Return the (X, Y) coordinate for the center point of the cell that contains the specified text.  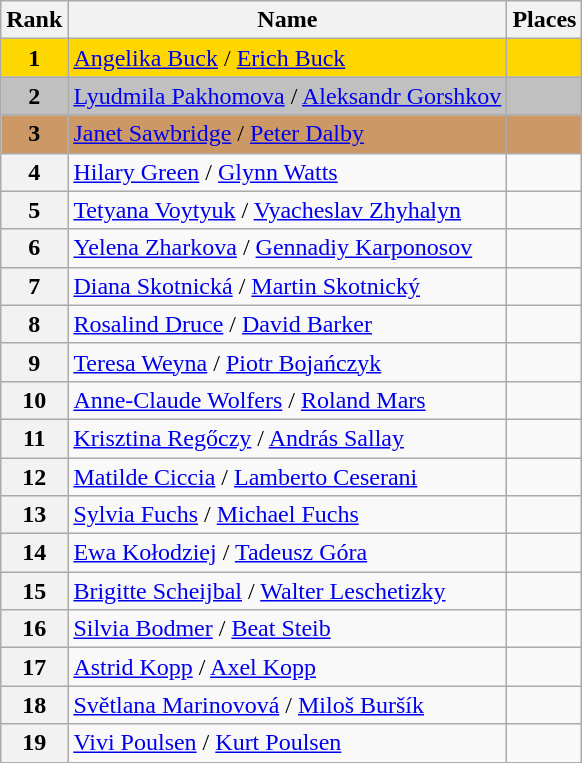
Angelika Buck / Erich Buck (288, 58)
12 (34, 477)
Yelena Zharkova / Gennadiy Karponosov (288, 248)
Janet Sawbridge / Peter Dalby (288, 134)
17 (34, 667)
2 (34, 96)
7 (34, 286)
Tetyana Voytyuk / Vyacheslav Zhyhalyn (288, 210)
10 (34, 400)
Sylvia Fuchs / Michael Fuchs (288, 515)
11 (34, 438)
Ewa Kołodziej / Tadeusz Góra (288, 553)
19 (34, 743)
Rosalind Druce / David Barker (288, 324)
Name (288, 20)
Teresa Weyna / Piotr Bojańczyk (288, 362)
Astrid Kopp / Axel Kopp (288, 667)
Hilary Green / Glynn Watts (288, 172)
6 (34, 248)
9 (34, 362)
Matilde Ciccia / Lamberto Ceserani (288, 477)
5 (34, 210)
3 (34, 134)
15 (34, 591)
14 (34, 553)
Diana Skotnická / Martin Skotnický (288, 286)
Brigitte Scheijbal / Walter Leschetizky (288, 591)
Rank (34, 20)
8 (34, 324)
Vivi Poulsen / Kurt Poulsen (288, 743)
Světlana Marinovová / Miloš Buršík (288, 705)
16 (34, 629)
13 (34, 515)
Krisztina Regőczy / András Sallay (288, 438)
1 (34, 58)
Anne-Claude Wolfers / Roland Mars (288, 400)
Lyudmila Pakhomova / Aleksandr Gorshkov (288, 96)
Places (544, 20)
18 (34, 705)
4 (34, 172)
Silvia Bodmer / Beat Steib (288, 629)
